Return the (X, Y) coordinate for the center point of the cell that contains the specified text.  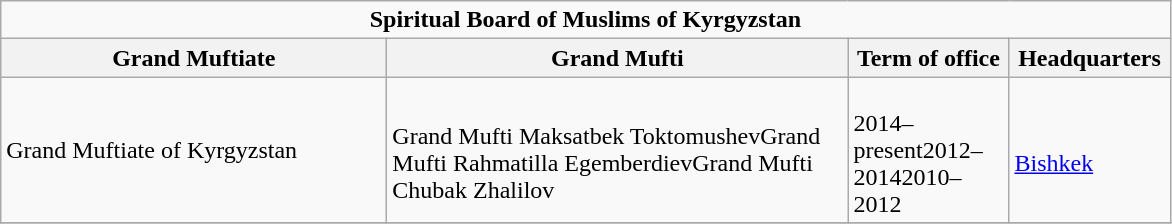
Grand Mufti Maksatbek ToktomushevGrand Mufti Rahmatilla EgemberdievGrand Mufti Chubak Zhalilov (618, 150)
2014–present2012–20142010–2012 (928, 150)
Term of office (928, 58)
Grand Muftiate (194, 58)
Spiritual Board of Muslims of Kyrgyzstan (586, 20)
Grand Mufti (618, 58)
Grand Muftiate of Kyrgyzstan (194, 150)
Headquarters (1090, 58)
Bishkek (1090, 150)
